Provide the [x, y] coordinate of the cell's center where the given text is located.  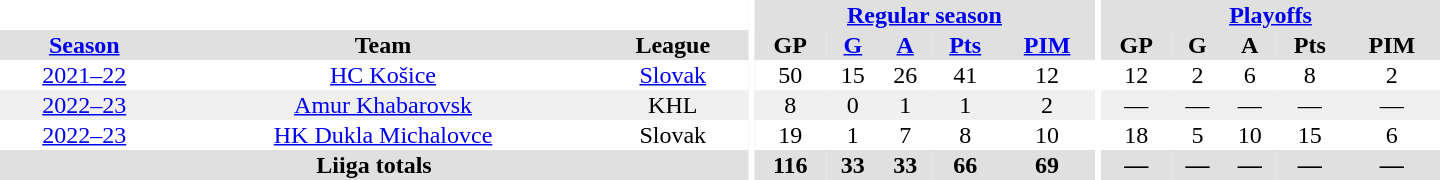
18 [1136, 135]
League [673, 45]
5 [1197, 135]
Amur Khabarovsk [382, 105]
HC Košice [382, 75]
Liiga totals [374, 165]
HK Dukla Michalovce [382, 135]
KHL [673, 105]
2021–22 [84, 75]
Regular season [924, 15]
26 [905, 75]
41 [965, 75]
50 [790, 75]
19 [790, 135]
Team [382, 45]
7 [905, 135]
Season [84, 45]
116 [790, 165]
Playoffs [1270, 15]
0 [853, 105]
69 [1047, 165]
66 [965, 165]
